Locate the cell with the specified text and output its [x, y] center coordinate. 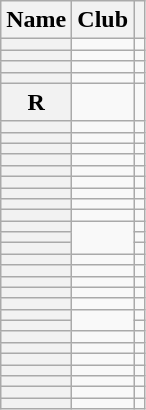
R [36, 102]
Club [103, 20]
Name [36, 20]
